Output the (x, y) coordinate of the center of the cell containing the given text.  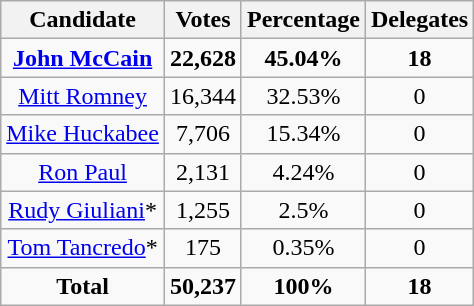
175 (202, 248)
Mike Huckabee (83, 134)
John McCain (83, 58)
Mitt Romney (83, 96)
Candidate (83, 20)
Rudy Giuliani* (83, 210)
Delegates (419, 20)
22,628 (202, 58)
50,237 (202, 286)
1,255 (202, 210)
32.53% (303, 96)
Percentage (303, 20)
45.04% (303, 58)
0.35% (303, 248)
4.24% (303, 172)
2.5% (303, 210)
15.34% (303, 134)
16,344 (202, 96)
Tom Tancredo* (83, 248)
2,131 (202, 172)
Ron Paul (83, 172)
Total (83, 286)
100% (303, 286)
7,706 (202, 134)
Votes (202, 20)
